Pinpoint the cell where the given text exists, returning its [X, Y] midpoint coordinate. 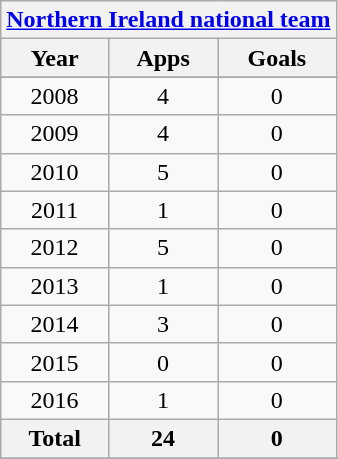
2014 [55, 324]
2010 [55, 172]
Total [55, 438]
24 [162, 438]
2013 [55, 286]
Apps [162, 58]
2011 [55, 210]
Goals [277, 58]
3 [162, 324]
Northern Ireland national team [168, 20]
2016 [55, 400]
2012 [55, 248]
Year [55, 58]
2009 [55, 134]
2008 [55, 96]
2015 [55, 362]
